Detect which cell encompasses the target text, then output its [x, y] center coordinate. 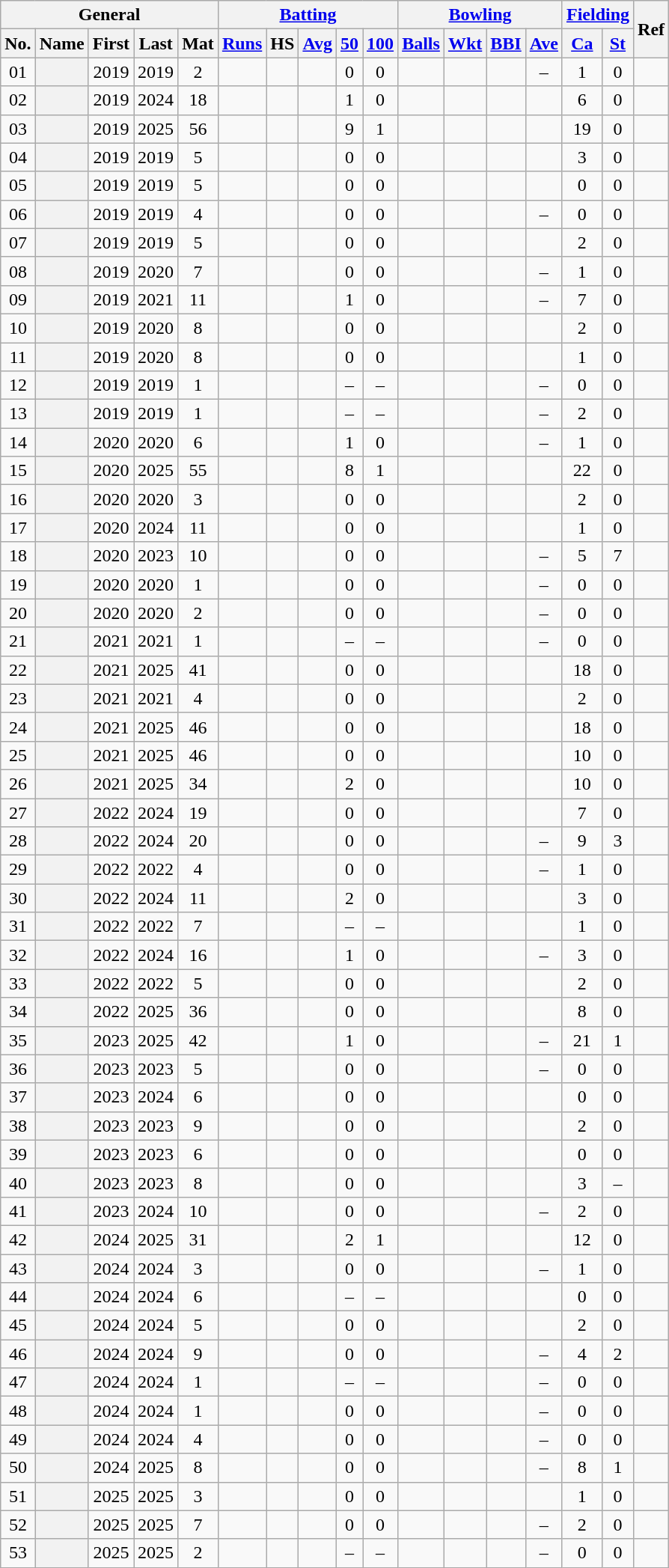
07 [18, 242]
29 [18, 870]
24 [18, 727]
26 [18, 784]
Fielding [597, 15]
Name [61, 43]
Mat [198, 43]
Ca [582, 43]
100 [380, 43]
44 [18, 1297]
17 [18, 528]
13 [18, 414]
49 [18, 1439]
St [617, 43]
27 [18, 812]
28 [18, 841]
No. [18, 43]
55 [198, 471]
Avg [317, 43]
23 [18, 698]
Batting [308, 15]
Runs [242, 43]
08 [18, 271]
Balls [421, 43]
02 [18, 100]
Bowling [480, 15]
06 [18, 214]
First [111, 43]
56 [198, 129]
37 [18, 1097]
05 [18, 186]
14 [18, 442]
52 [18, 1525]
BBI [506, 43]
39 [18, 1154]
25 [18, 755]
38 [18, 1126]
33 [18, 983]
43 [18, 1269]
Ave [543, 43]
04 [18, 157]
Ref [651, 29]
48 [18, 1411]
51 [18, 1496]
53 [18, 1553]
32 [18, 955]
Wkt [465, 43]
45 [18, 1326]
47 [18, 1382]
HS [283, 43]
01 [18, 72]
30 [18, 898]
15 [18, 471]
03 [18, 129]
35 [18, 1040]
General [109, 15]
40 [18, 1183]
Last [156, 43]
09 [18, 299]
